Pinpoint the cell where the given text exists, returning its [X, Y] midpoint coordinate. 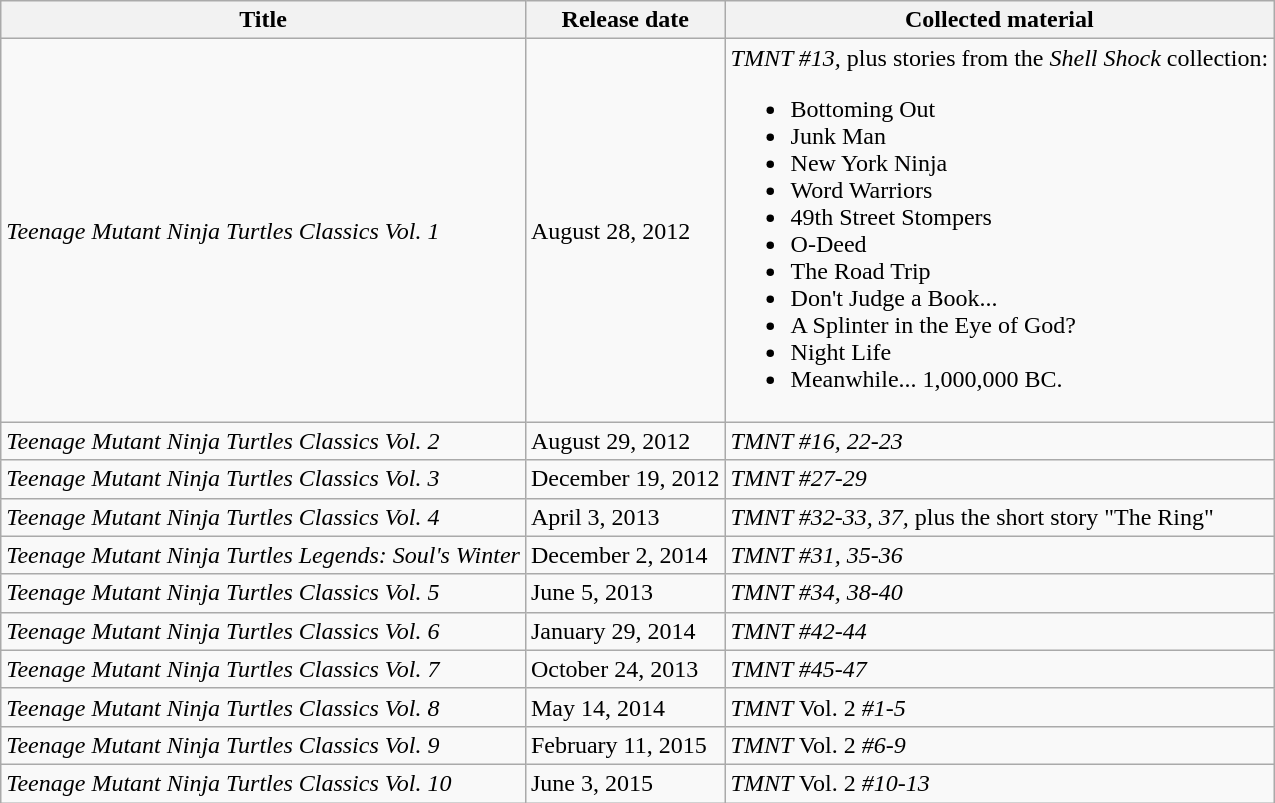
Teenage Mutant Ninja Turtles Classics Vol. 2 [264, 441]
TMNT Vol. 2 #10-13 [1000, 783]
January 29, 2014 [625, 631]
Teenage Mutant Ninja Turtles Classics Vol. 4 [264, 517]
TMNT Vol. 2 #6-9 [1000, 745]
Teenage Mutant Ninja Turtles Classics Vol. 1 [264, 230]
Teenage Mutant Ninja Turtles Classics Vol. 10 [264, 783]
TMNT #42-44 [1000, 631]
May 14, 2014 [625, 707]
TMNT #16, 22-23 [1000, 441]
Teenage Mutant Ninja Turtles Classics Vol. 5 [264, 593]
Teenage Mutant Ninja Turtles Classics Vol. 9 [264, 745]
October 24, 2013 [625, 669]
April 3, 2013 [625, 517]
Collected material [1000, 20]
Teenage Mutant Ninja Turtles Classics Vol. 3 [264, 479]
December 2, 2014 [625, 555]
Teenage Mutant Ninja Turtles Classics Vol. 6 [264, 631]
TMNT #27-29 [1000, 479]
August 29, 2012 [625, 441]
Teenage Mutant Ninja Turtles Classics Vol. 7 [264, 669]
December 19, 2012 [625, 479]
August 28, 2012 [625, 230]
TMNT #45-47 [1000, 669]
June 3, 2015 [625, 783]
TMNT #32-33, 37, plus the short story "The Ring" [1000, 517]
February 11, 2015 [625, 745]
Teenage Mutant Ninja Turtles Legends: Soul's Winter [264, 555]
TMNT Vol. 2 #1-5 [1000, 707]
Title [264, 20]
June 5, 2013 [625, 593]
TMNT #34, 38-40 [1000, 593]
TMNT #31, 35-36 [1000, 555]
Teenage Mutant Ninja Turtles Classics Vol. 8 [264, 707]
Release date [625, 20]
